Return [X, Y] of the center of cell containing provided text 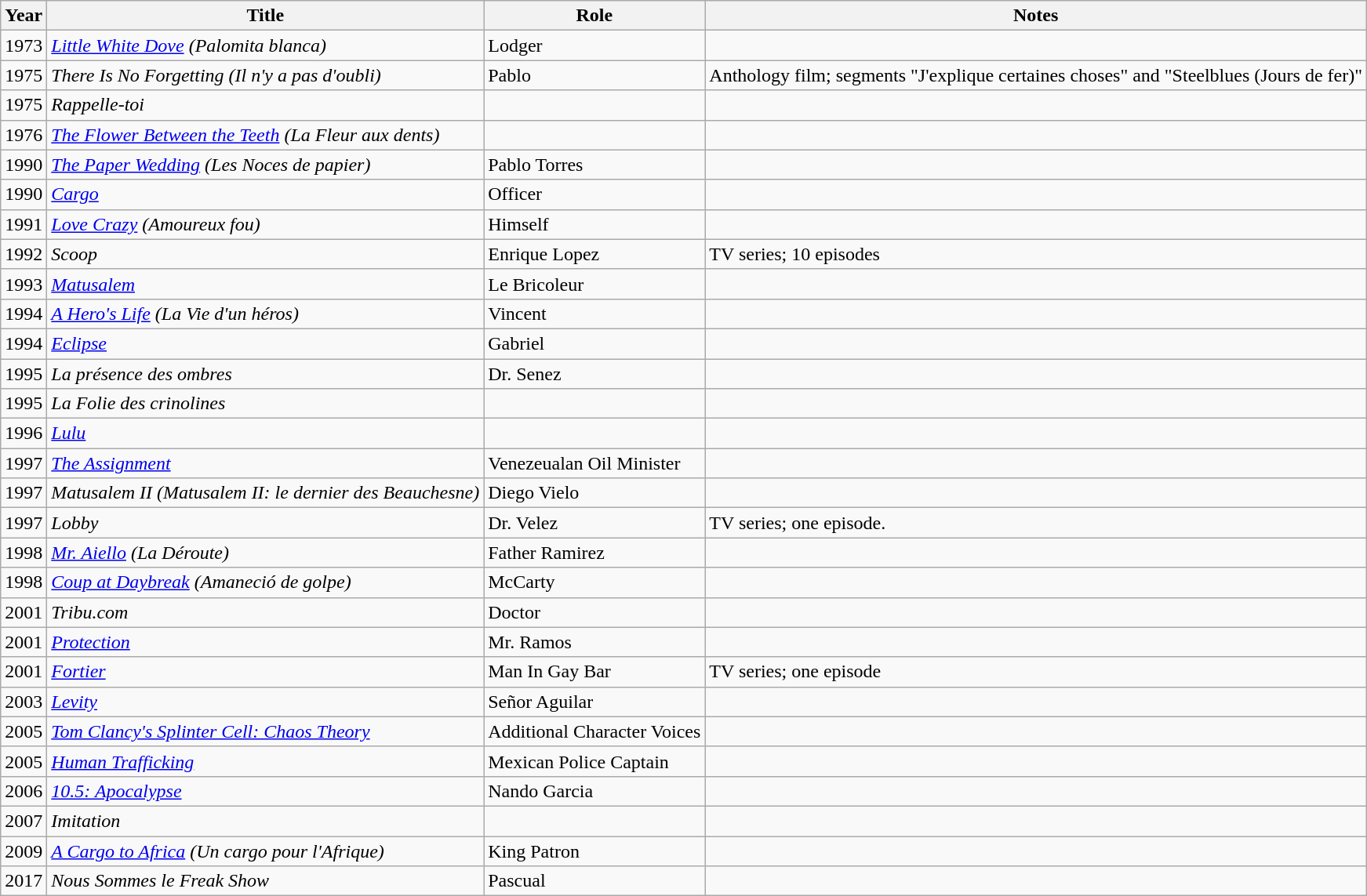
Notes [1036, 16]
Le Bricoleur [594, 284]
2003 [24, 702]
Pascual [594, 881]
Imitation [265, 821]
The Paper Wedding (Les Noces de papier) [265, 165]
A Hero's Life (La Vie d'un héros) [265, 314]
Role [594, 16]
Matusalem [265, 284]
Anthology film; segments "J'explique certaines choses" and "Steelblues (Jours de fer)" [1036, 75]
Tom Clancy's Splinter Cell: Chaos Theory [265, 731]
1991 [24, 224]
There Is No Forgetting (Il n'y a pas d'oubli) [265, 75]
La Folie des crinolines [265, 404]
1976 [24, 135]
1973 [24, 45]
Cargo [265, 194]
Protection [265, 642]
2006 [24, 791]
Rappelle-toi [265, 105]
Title [265, 16]
2009 [24, 851]
Pablo Torres [594, 165]
The Flower Between the Teeth (La Fleur aux dents) [265, 135]
Himself [594, 224]
Gabriel [594, 343]
Vincent [594, 314]
Pablo [594, 75]
1992 [24, 254]
The Assignment [265, 463]
Eclipse [265, 343]
Father Ramirez [594, 553]
1993 [24, 284]
La présence des ombres [265, 374]
Little White Dove (Palomita blanca) [265, 45]
1996 [24, 433]
10.5: Apocalypse [265, 791]
TV series; one episode. [1036, 523]
Man In Gay Bar [594, 672]
Love Crazy (Amoureux fou) [265, 224]
Nous Sommes le Freak Show [265, 881]
Human Trafficking [265, 761]
Enrique Lopez [594, 254]
2017 [24, 881]
Mr. Aiello (La Déroute) [265, 553]
Dr. Senez [594, 374]
Diego Vielo [594, 493]
Mexican Police Captain [594, 761]
Lulu [265, 433]
Levity [265, 702]
Doctor [594, 612]
Officer [594, 194]
Nando Garcia [594, 791]
Fortier [265, 672]
Year [24, 16]
Lobby [265, 523]
Matusalem II (Matusalem II: le dernier des Beauchesne) [265, 493]
McCarty [594, 582]
Coup at Daybreak (Amaneció de golpe) [265, 582]
Additional Character Voices [594, 731]
King Patron [594, 851]
Lodger [594, 45]
2007 [24, 821]
Tribu.com [265, 612]
A Cargo to Africa (Un cargo pour l'Afrique) [265, 851]
TV series; 10 episodes [1036, 254]
Mr. Ramos [594, 642]
Dr. Velez [594, 523]
Venezeualan Oil Minister [594, 463]
TV series; one episode [1036, 672]
Scoop [265, 254]
Señor Aguilar [594, 702]
